From the cell containing the given text, extract its center point as (x, y) coordinate. 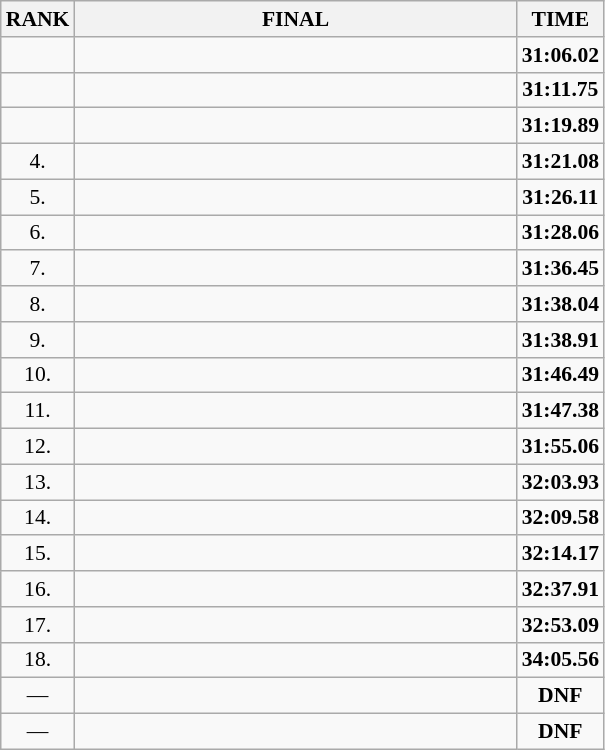
34:05.56 (560, 660)
31:38.91 (560, 340)
32:03.93 (560, 482)
31:47.38 (560, 411)
5. (38, 197)
FINAL (295, 19)
16. (38, 589)
11. (38, 411)
31:11.75 (560, 90)
31:36.45 (560, 269)
31:06.02 (560, 55)
32:14.17 (560, 554)
31:46.49 (560, 375)
31:26.11 (560, 197)
RANK (38, 19)
12. (38, 447)
32:09.58 (560, 518)
14. (38, 518)
31:38.04 (560, 304)
31:21.08 (560, 162)
17. (38, 625)
31:28.06 (560, 233)
4. (38, 162)
31:55.06 (560, 447)
13. (38, 482)
32:53.09 (560, 625)
6. (38, 233)
TIME (560, 19)
15. (38, 554)
7. (38, 269)
9. (38, 340)
18. (38, 660)
32:37.91 (560, 589)
10. (38, 375)
8. (38, 304)
31:19.89 (560, 126)
